Detect which cell encompasses the target text, then output its (X, Y) center coordinate. 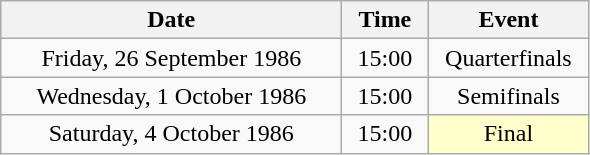
Time (385, 20)
Date (172, 20)
Final (508, 134)
Event (508, 20)
Semifinals (508, 96)
Friday, 26 September 1986 (172, 58)
Quarterfinals (508, 58)
Saturday, 4 October 1986 (172, 134)
Wednesday, 1 October 1986 (172, 96)
